Return the [X, Y] coordinate for the center point of the cell that contains the specified text.  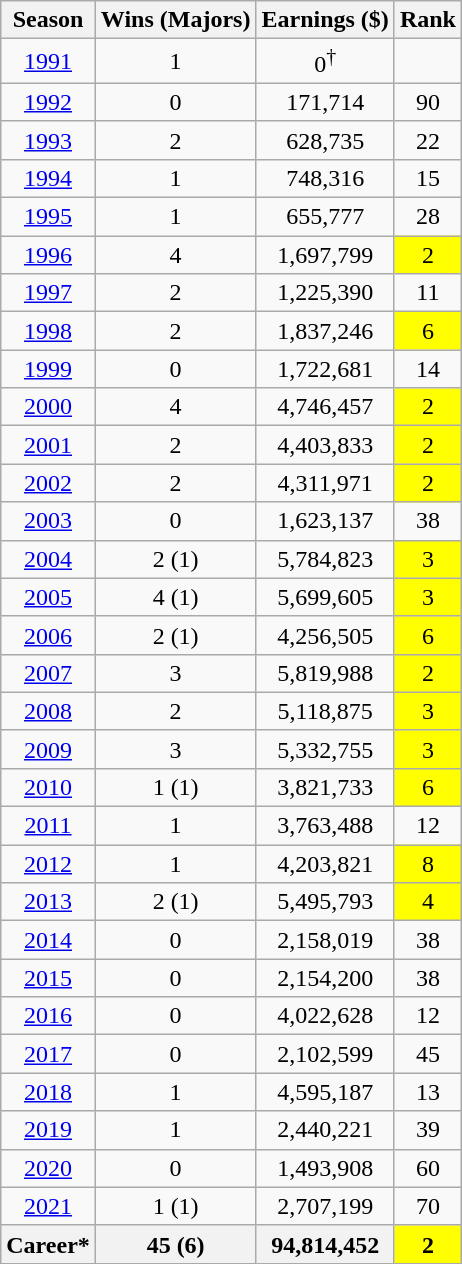
2007 [48, 673]
171,714 [325, 102]
2015 [48, 978]
2010 [48, 787]
4,746,457 [325, 407]
22 [428, 140]
1992 [48, 102]
94,814,452 [325, 1244]
1993 [48, 140]
5,784,823 [325, 559]
5,118,875 [325, 711]
1996 [48, 255]
Rank [428, 20]
2009 [48, 749]
1,837,246 [325, 331]
1991 [48, 62]
1994 [48, 178]
1,697,799 [325, 255]
2,707,199 [325, 1206]
14 [428, 369]
2005 [48, 597]
Wins (Majors) [176, 20]
4,256,505 [325, 635]
2002 [48, 483]
2004 [48, 559]
8 [428, 864]
2017 [48, 1054]
655,777 [325, 217]
2006 [48, 635]
4 (1) [176, 597]
5,495,793 [325, 902]
4,595,187 [325, 1092]
0† [325, 62]
2008 [48, 711]
90 [428, 102]
1,623,137 [325, 521]
4,311,971 [325, 483]
4,022,628 [325, 1016]
5,332,755 [325, 749]
39 [428, 1130]
4,403,833 [325, 445]
2000 [48, 407]
1998 [48, 331]
1999 [48, 369]
Career* [48, 1244]
1,225,390 [325, 293]
2001 [48, 445]
2019 [48, 1130]
5,699,605 [325, 597]
1995 [48, 217]
2014 [48, 940]
13 [428, 1092]
3,821,733 [325, 787]
1997 [48, 293]
2011 [48, 826]
4,203,821 [325, 864]
11 [428, 293]
2018 [48, 1092]
15 [428, 178]
3,763,488 [325, 826]
45 [428, 1054]
Earnings ($) [325, 20]
2021 [48, 1206]
628,735 [325, 140]
45 (6) [176, 1244]
2003 [48, 521]
2016 [48, 1016]
5,819,988 [325, 673]
2,102,599 [325, 1054]
2020 [48, 1168]
Season [48, 20]
70 [428, 1206]
1,493,908 [325, 1168]
28 [428, 217]
2,440,221 [325, 1130]
748,316 [325, 178]
1,722,681 [325, 369]
2,154,200 [325, 978]
2012 [48, 864]
2,158,019 [325, 940]
60 [428, 1168]
2013 [48, 902]
